Identify which cell holds the provided text, then report its (x, y) central coordinate. 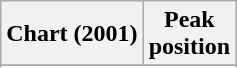
Chart (2001) (72, 34)
Peakposition (189, 34)
